Find where the given text appears and provide that cell's center as (X, Y) coordinate. 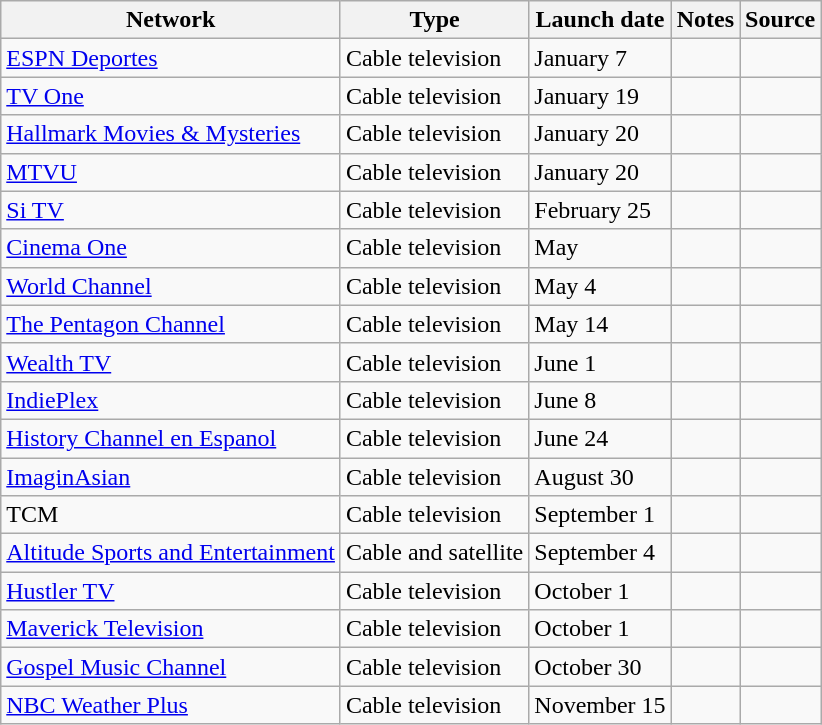
June 8 (600, 400)
September 4 (600, 553)
Maverick Television (171, 629)
Cable and satellite (434, 553)
NBC Weather Plus (171, 705)
TV One (171, 96)
June 24 (600, 438)
May 14 (600, 324)
MTVU (171, 172)
Cinema One (171, 248)
May 4 (600, 286)
History Channel en Espanol (171, 438)
Si TV (171, 210)
Altitude Sports and Entertainment (171, 553)
September 1 (600, 515)
November 15 (600, 705)
IndiePlex (171, 400)
Gospel Music Channel (171, 667)
October 30 (600, 667)
Hallmark Movies & Mysteries (171, 134)
Type (434, 20)
May (600, 248)
Network (171, 20)
August 30 (600, 477)
ESPN Deportes (171, 58)
TCM (171, 515)
The Pentagon Channel (171, 324)
February 25 (600, 210)
Wealth TV (171, 362)
Hustler TV (171, 591)
January 7 (600, 58)
Launch date (600, 20)
ImaginAsian (171, 477)
World Channel (171, 286)
Notes (705, 20)
January 19 (600, 96)
June 1 (600, 362)
Source (780, 20)
